Output the [x, y] coordinate of the center of the cell containing the given text.  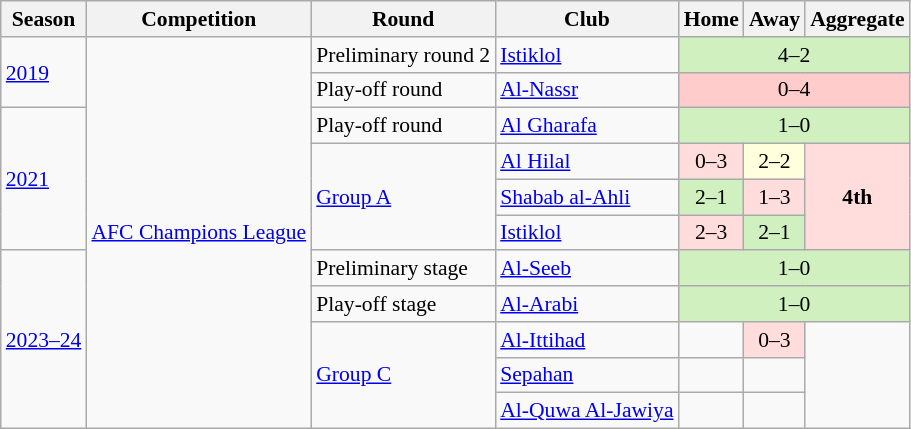
Competition [198, 19]
Al-Arabi [586, 304]
Club [586, 19]
1–3 [774, 197]
Al Hilal [586, 162]
Al-Ittihad [586, 340]
Away [774, 19]
Preliminary stage [403, 269]
2023–24 [44, 340]
4–2 [794, 55]
Al Gharafa [586, 126]
2021 [44, 179]
Season [44, 19]
4th [857, 198]
Group C [403, 376]
Play-off stage [403, 304]
Preliminary round 2 [403, 55]
Sepahan [586, 375]
Group A [403, 198]
Home [712, 19]
2–3 [712, 233]
2019 [44, 72]
0–4 [794, 90]
2–2 [774, 162]
Shabab al-Ahli [586, 197]
Al-Nassr [586, 90]
AFC Champions League [198, 233]
Aggregate [857, 19]
Al-Seeb [586, 269]
Al-Quwa Al-Jawiya [586, 411]
Round [403, 19]
